Provide the [X, Y] coordinate of the cell's center where the given text is located.  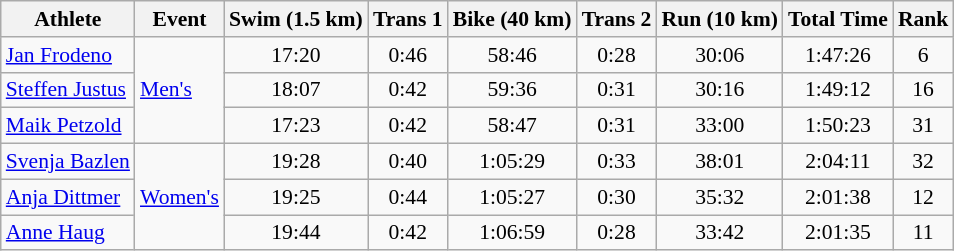
35:32 [719, 197]
1:05:29 [512, 162]
Trans 2 [617, 19]
11 [924, 233]
1:05:27 [512, 197]
0:46 [408, 55]
Anja Dittmer [68, 197]
Trans 1 [408, 19]
19:25 [296, 197]
12 [924, 197]
2:01:38 [838, 197]
Women's [180, 198]
19:44 [296, 233]
1:06:59 [512, 233]
18:07 [296, 90]
1:50:23 [838, 126]
30:16 [719, 90]
Swim (1.5 km) [296, 19]
Svenja Bazlen [68, 162]
1:49:12 [838, 90]
Jan Frodeno [68, 55]
0:44 [408, 197]
Maik Petzold [68, 126]
Event [180, 19]
Bike (40 km) [512, 19]
2:04:11 [838, 162]
59:36 [512, 90]
16 [924, 90]
17:23 [296, 126]
17:20 [296, 55]
2:01:35 [838, 233]
0:33 [617, 162]
31 [924, 126]
Rank [924, 19]
Steffen Justus [68, 90]
1:47:26 [838, 55]
Total Time [838, 19]
58:46 [512, 55]
33:42 [719, 233]
0:30 [617, 197]
Run (10 km) [719, 19]
0:40 [408, 162]
32 [924, 162]
58:47 [512, 126]
19:28 [296, 162]
30:06 [719, 55]
38:01 [719, 162]
6 [924, 55]
Anne Haug [68, 233]
Athlete [68, 19]
Men's [180, 90]
33:00 [719, 126]
